Determine the (x, y) coordinate at the center of the cell enclosing the given text.  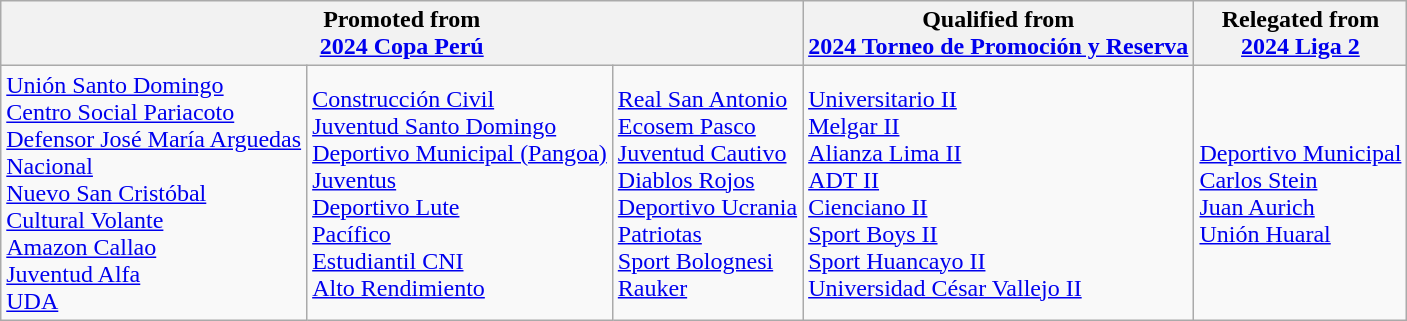
Promoted from2024 Copa Perú (402, 34)
Construcción Civil Juventud Santo Domingo Deportivo Municipal (Pangoa) Juventus Deportivo Lute Pacífico Estudiantil CNI Alto Rendimiento (460, 193)
Relegated from2024 Liga 2 (1300, 34)
Deportivo Municipal Carlos Stein Juan Aurich Unión Huaral (1300, 193)
Universitario II Melgar II Alianza Lima II ADT II Cienciano II Sport Boys II Sport Huancayo II Universidad César Vallejo II (998, 193)
Real San Antonio Ecosem Pasco Juventud Cautivo Diablos Rojos Deportivo Ucrania Patriotas Sport Bolognesi Rauker (707, 193)
Qualified from2024 Torneo de Promoción y Reserva (998, 34)
